Capture the cell that displays the provided text and extract its [x, y] central coordinate. 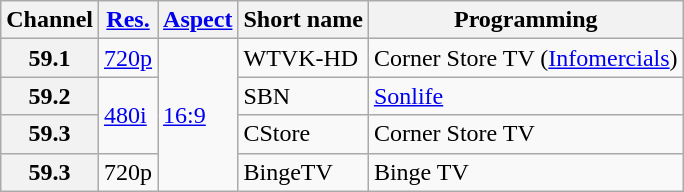
59.1 [50, 58]
SBN [303, 96]
59.2 [50, 96]
Corner Store TV [526, 134]
WTVK-HD [303, 58]
BingeTV [303, 172]
480i [128, 115]
Corner Store TV (Infomercials) [526, 58]
Binge TV [526, 172]
16:9 [198, 115]
Channel [50, 20]
Res. [128, 20]
Programming [526, 20]
CStore [303, 134]
Sonlife [526, 96]
Short name [303, 20]
Aspect [198, 20]
